Find where the given text appears and provide that cell's center as (x, y) coordinate. 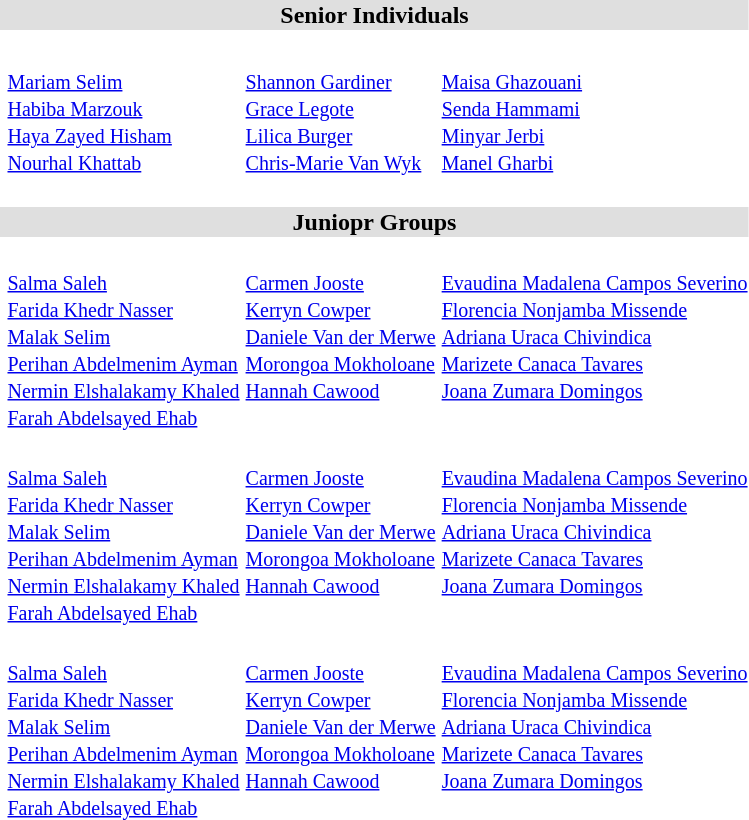
Shannon GardinerGrace LegoteLilica BurgerChris-Marie Van Wyk (340, 108)
Senior Individuals (374, 15)
Mariam SelimHabiba MarzoukHaya Zayed HishamNourhal Khattab (124, 108)
Juniopr Groups (374, 222)
Maisa GhazouaniSenda HammamiMinyar JerbiManel Gharbi (594, 108)
